Identify which cell holds the provided text, then report its (x, y) central coordinate. 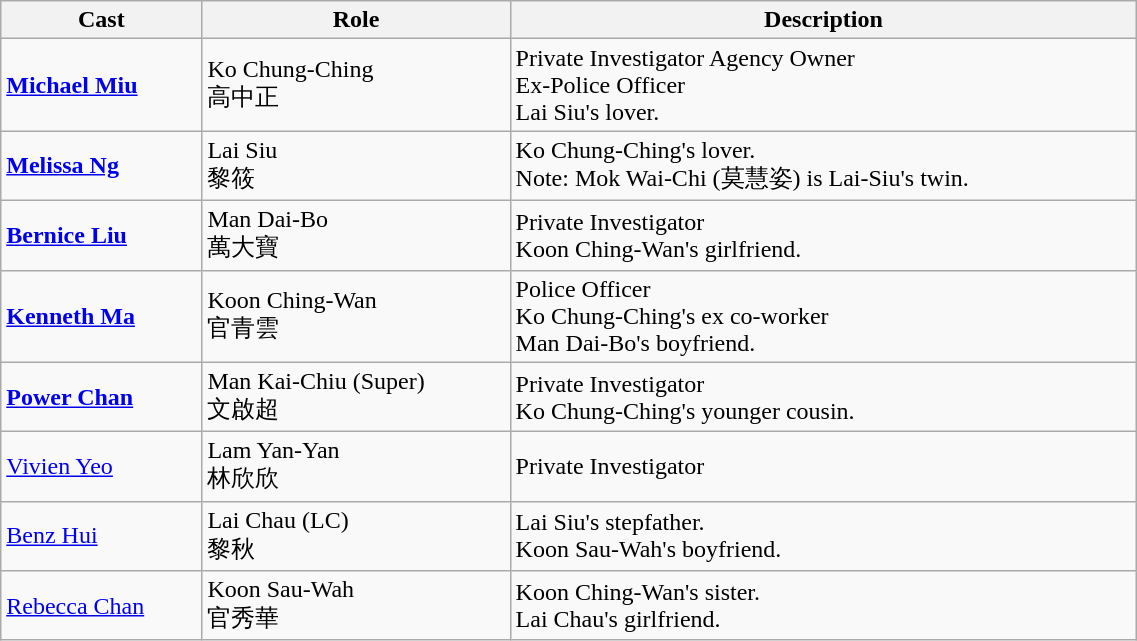
Benz Hui (102, 536)
Private Investigator (824, 467)
Michael Miu (102, 85)
Koon Ching-Wan 官青雲 (356, 316)
Private Investigator Koon Ching-Wan's girlfriend. (824, 235)
Ko Chung-Ching 高中正 (356, 85)
Melissa Ng (102, 166)
Lai Siu's stepfather. Koon Sau-Wah's boyfriend. (824, 536)
Man Kai-Chiu (Super) 文啟超 (356, 397)
Description (824, 20)
Police Officer Ko Chung-Ching's ex co-worker Man Dai-Bo's boyfriend. (824, 316)
Lam Yan-Yan 林欣欣 (356, 467)
Role (356, 20)
Power Chan (102, 397)
Ko Chung-Ching's lover. Note: Mok Wai-Chi (莫慧姿) is Lai-Siu's twin. (824, 166)
Koon Sau-Wah 官秀華 (356, 606)
Koon Ching-Wan's sister. Lai Chau's girlfriend. (824, 606)
Rebecca Chan (102, 606)
Lai Siu 黎筱 (356, 166)
Kenneth Ma (102, 316)
Private Investigator Ko Chung-Ching's younger cousin. (824, 397)
Man Dai-Bo 萬大寶 (356, 235)
Bernice Liu (102, 235)
Vivien Yeo (102, 467)
Cast (102, 20)
Private Investigator Agency Owner Ex-Police Officer Lai Siu's lover. (824, 85)
Lai Chau (LC) 黎秋 (356, 536)
